Capture the cell that displays the provided text and extract its [X, Y] central coordinate. 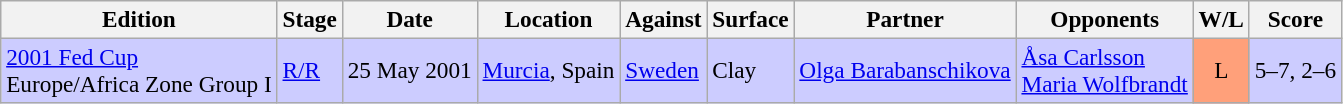
Edition [139, 19]
5–7, 2–6 [1295, 70]
Location [548, 19]
L [1221, 70]
Score [1295, 19]
Partner [905, 19]
2001 Fed Cup Europe/Africa Zone Group I [139, 70]
Sweden [664, 70]
R/R [310, 70]
W/L [1221, 19]
Olga Barabanschikova [905, 70]
Clay [750, 70]
Date [410, 19]
25 May 2001 [410, 70]
Åsa Carlsson Maria Wolfbrandt [1104, 70]
Stage [310, 19]
Against [664, 19]
Murcia, Spain [548, 70]
Surface [750, 19]
Opponents [1104, 19]
